Find where the given text appears and provide that cell's center as (X, Y) coordinate. 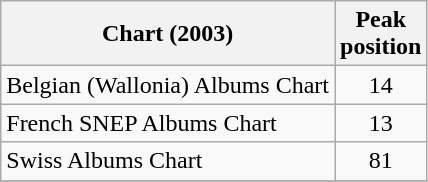
Peakposition (380, 34)
Swiss Albums Chart (168, 161)
81 (380, 161)
14 (380, 85)
French SNEP Albums Chart (168, 123)
13 (380, 123)
Chart (2003) (168, 34)
Belgian (Wallonia) Albums Chart (168, 85)
